Identify which cell holds the provided text, then report its [X, Y] central coordinate. 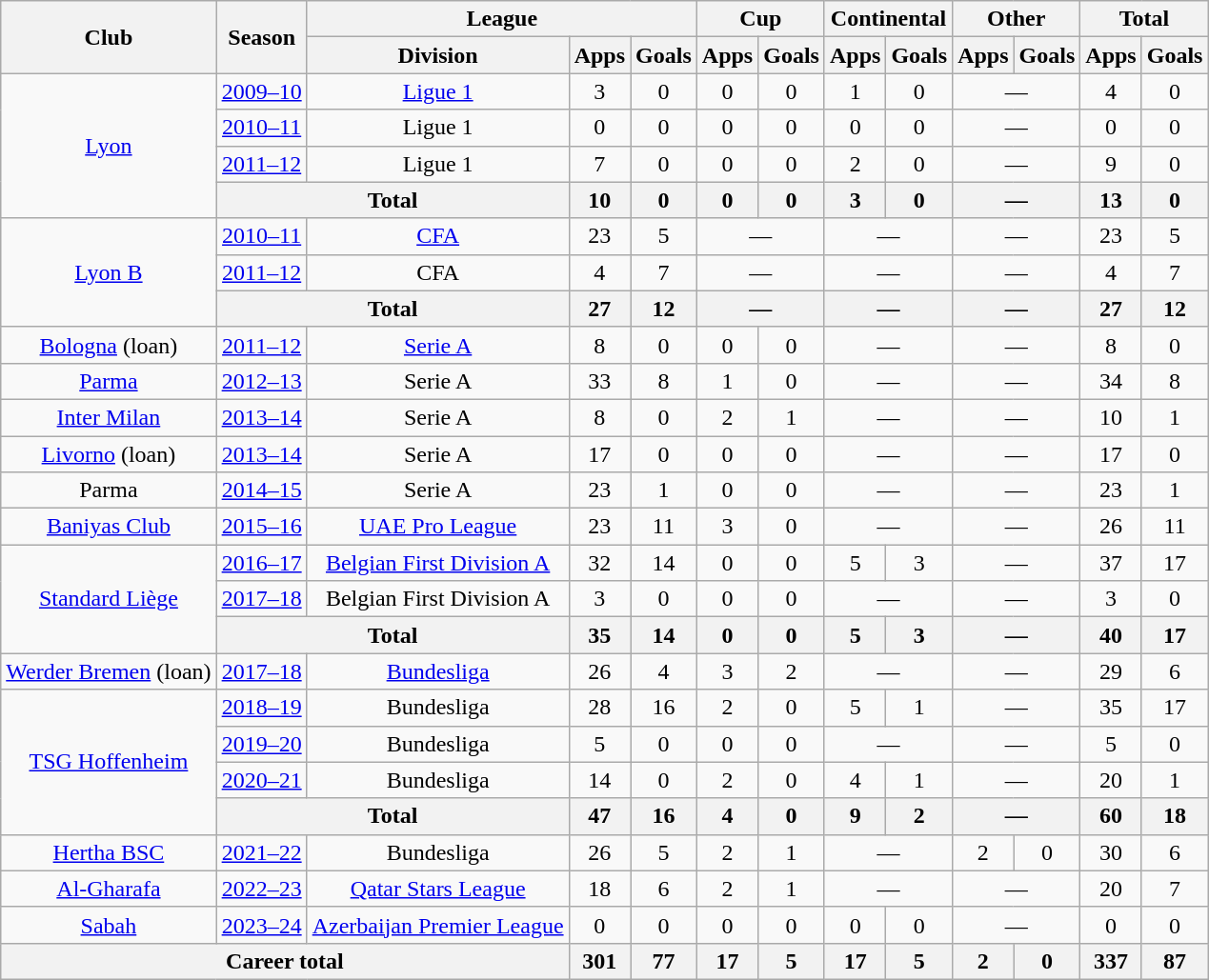
77 [664, 961]
Career total [285, 961]
Baniyas Club [109, 527]
2020–21 [261, 780]
Werder Bremen (loan) [109, 671]
2014–15 [261, 490]
Lyon B [109, 272]
Season [261, 37]
2023–24 [261, 925]
Inter Milan [109, 417]
2016–17 [261, 563]
34 [1111, 381]
32 [599, 563]
301 [599, 961]
Hertha BSC [109, 852]
40 [1111, 635]
2018–19 [261, 708]
Livorno (loan) [109, 454]
Qatar Stars League [438, 889]
33 [599, 381]
League [501, 19]
337 [1111, 961]
60 [1111, 816]
Bologna (loan) [109, 345]
Azerbaijan Premier League [438, 925]
Standard Liège [109, 599]
2012–13 [261, 381]
Division [438, 55]
87 [1175, 961]
Al-Gharafa [109, 889]
Sabah [109, 925]
28 [599, 708]
Club [109, 37]
47 [599, 816]
Lyon [109, 146]
29 [1111, 671]
30 [1111, 852]
2015–16 [261, 527]
2019–20 [261, 744]
Other [1017, 19]
UAE Pro League [438, 527]
Cup [760, 19]
2021–22 [261, 852]
37 [1111, 563]
2022–23 [261, 889]
2009–10 [261, 91]
Continental [888, 19]
13 [1111, 200]
TSG Hoffenheim [109, 762]
